Return [X, Y] of the center of cell containing provided text 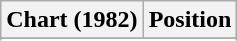
Position [190, 20]
Chart (1982) [72, 20]
